Find where the given text appears and provide that cell's center as (X, Y) coordinate. 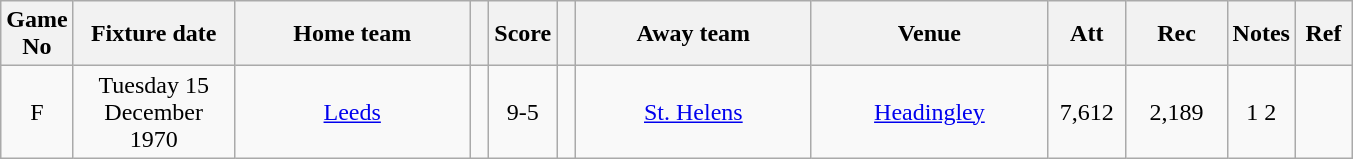
Away team (693, 34)
7,612 (1086, 112)
Fixture date (154, 34)
Rec (1176, 34)
Home team (352, 34)
Att (1086, 34)
F (37, 112)
Leeds (352, 112)
2,189 (1176, 112)
St. Helens (693, 112)
Ref (1323, 34)
Venue (929, 34)
1 2 (1261, 112)
Headingley (929, 112)
Notes (1261, 34)
Score (523, 34)
Tuesday 15 December 1970 (154, 112)
9-5 (523, 112)
Game No (37, 34)
